For the text-containing cell, return its midpoint in (X, Y) coordinate format. 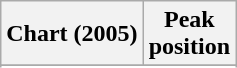
Chart (2005) (72, 34)
Peakposition (189, 34)
